Determine the (x, y) coordinate at the center of the cell enclosing the given text.  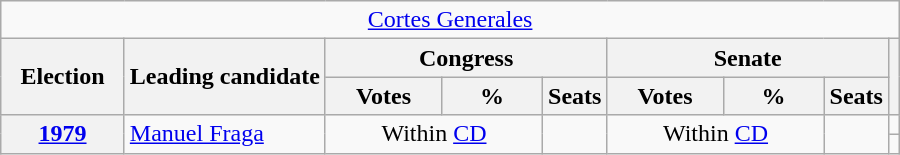
Leading candidate (224, 77)
Election (63, 77)
Senate (748, 58)
Manuel Fraga (224, 134)
Cortes Generales (450, 20)
1979 (63, 134)
Congress (466, 58)
